Identify which cell holds the provided text, then report its (x, y) central coordinate. 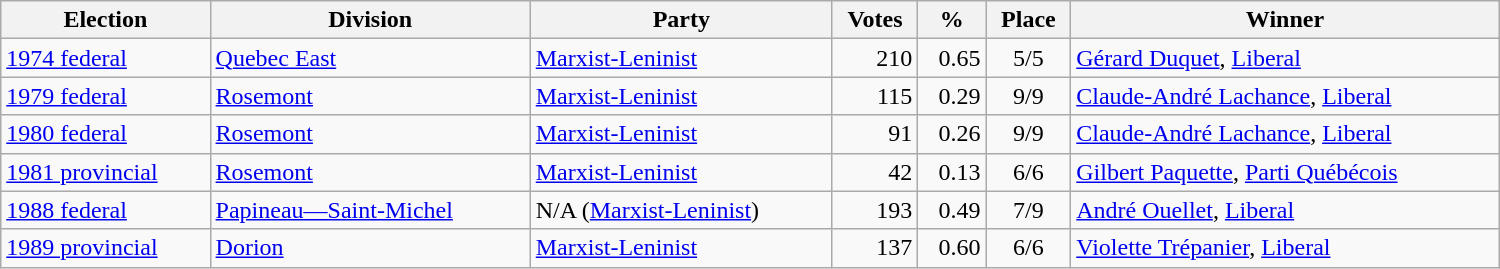
1981 provincial (106, 172)
193 (874, 210)
7/9 (1028, 210)
115 (874, 96)
0.65 (952, 58)
0.13 (952, 172)
Dorion (370, 248)
Election (106, 20)
1980 federal (106, 134)
0.29 (952, 96)
137 (874, 248)
5/5 (1028, 58)
1988 federal (106, 210)
Quebec East (370, 58)
0.26 (952, 134)
N/A (Marxist-Leninist) (681, 210)
Votes (874, 20)
42 (874, 172)
Gérard Duquet, Liberal (1286, 58)
Winner (1286, 20)
210 (874, 58)
1979 federal (106, 96)
0.60 (952, 248)
Party (681, 20)
Gilbert Paquette, Parti Québécois (1286, 172)
1989 provincial (106, 248)
Division (370, 20)
Place (1028, 20)
% (952, 20)
André Ouellet, Liberal (1286, 210)
1974 federal (106, 58)
91 (874, 134)
Violette Trépanier, Liberal (1286, 248)
0.49 (952, 210)
Papineau—Saint-Michel (370, 210)
